Return the (x, y) coordinate for the center point of the cell that contains the specified text.  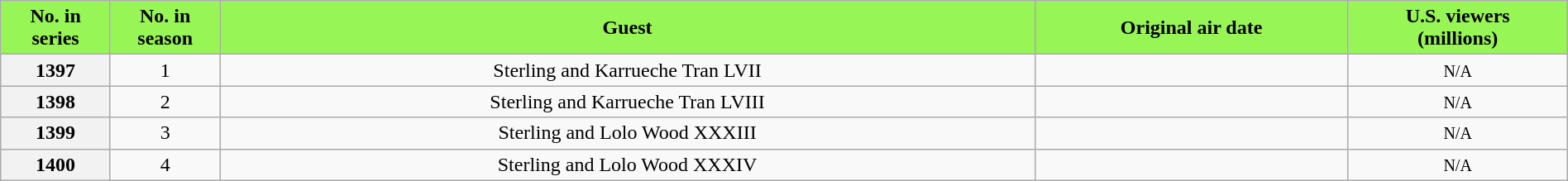
Sterling and Karrueche Tran LVIII (627, 102)
Original air date (1191, 28)
2 (165, 102)
1398 (56, 102)
Sterling and Karrueche Tran LVII (627, 70)
U.S. viewers(millions) (1457, 28)
Guest (627, 28)
Sterling and Lolo Wood XXXIII (627, 133)
1400 (56, 164)
3 (165, 133)
4 (165, 164)
No. inseries (56, 28)
1397 (56, 70)
Sterling and Lolo Wood XXXIV (627, 164)
1 (165, 70)
No. inseason (165, 28)
1399 (56, 133)
